Extract the (x, y) coordinate from the center of the cell holding the provided text.  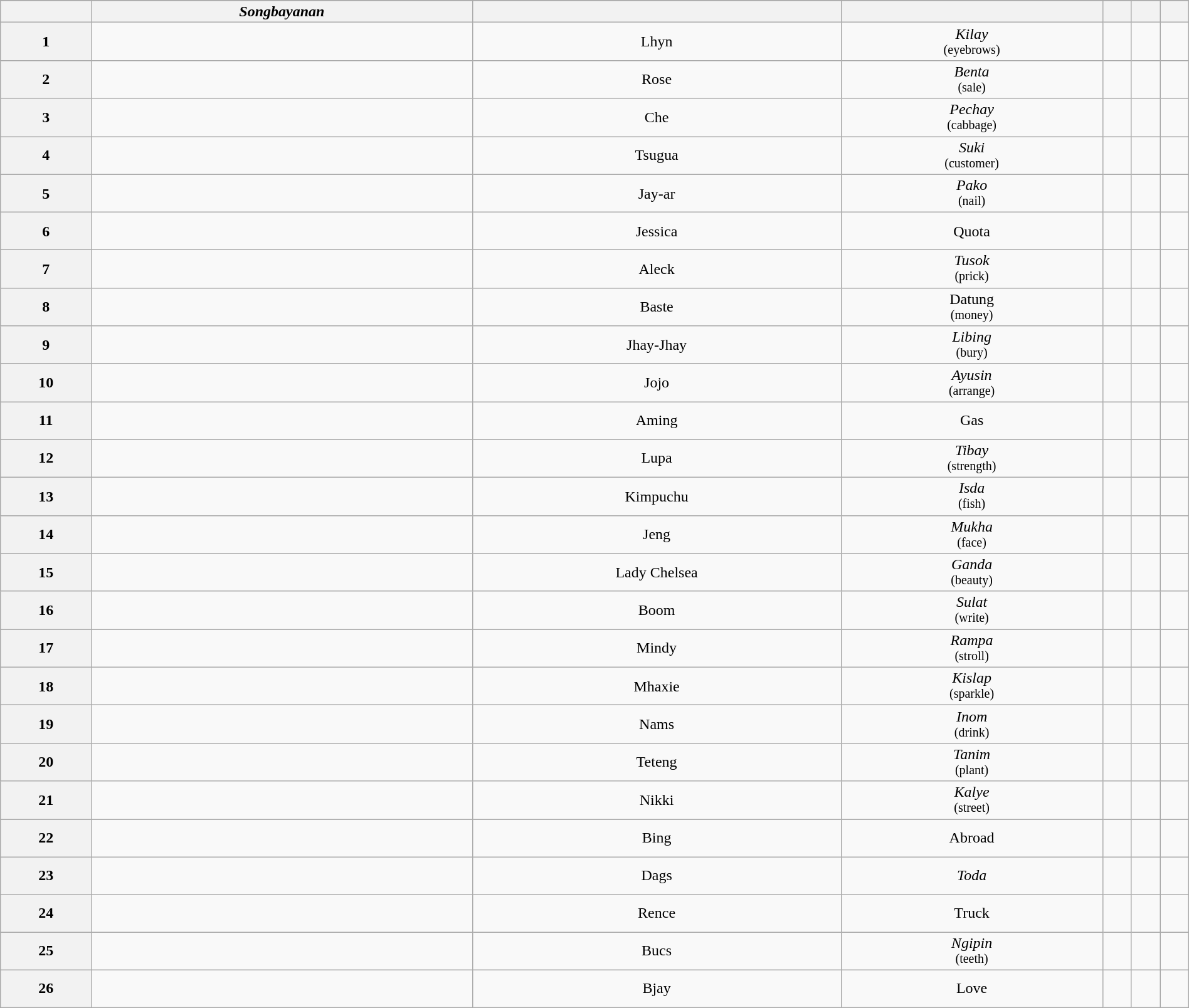
25 (46, 950)
16 (46, 611)
13 (46, 496)
Nams (657, 725)
Jojo (657, 382)
24 (46, 913)
Lupa (657, 459)
4 (46, 155)
Songbayanan (282, 11)
22 (46, 837)
Bucs (657, 950)
Isda(fish) (972, 496)
Gas (972, 421)
20 (46, 762)
Lhyn (657, 41)
Rampa(stroll) (972, 648)
Abroad (972, 837)
Mukha(face) (972, 534)
Kislap(sparkle) (972, 686)
Kimpuchu (657, 496)
Toda (972, 875)
Tibay(strength) (972, 459)
Boom (657, 611)
Love (972, 989)
Teteng (657, 762)
Nikki (657, 800)
2 (46, 79)
Jay-ar (657, 193)
Libing(bury) (972, 345)
Bing (657, 837)
8 (46, 307)
14 (46, 534)
Dags (657, 875)
9 (46, 345)
Truck (972, 913)
10 (46, 382)
Mindy (657, 648)
Che (657, 118)
Suki(customer) (972, 155)
26 (46, 989)
17 (46, 648)
Quota (972, 231)
21 (46, 800)
Jhay-Jhay (657, 345)
Lady Chelsea (657, 573)
Pechay(cabbage) (972, 118)
Datung(money) (972, 307)
Ayusin(arrange) (972, 382)
15 (46, 573)
Aming (657, 421)
Pako(nail) (972, 193)
23 (46, 875)
Sulat(write) (972, 611)
Tusok(prick) (972, 270)
Jeng (657, 534)
Kalye(street) (972, 800)
1 (46, 41)
Bjay (657, 989)
5 (46, 193)
Tanim(plant) (972, 762)
Ngipin(teeth) (972, 950)
Baste (657, 307)
19 (46, 725)
Inom(drink) (972, 725)
11 (46, 421)
7 (46, 270)
Ganda(beauty) (972, 573)
Jessica (657, 231)
Aleck (657, 270)
Rence (657, 913)
3 (46, 118)
18 (46, 686)
12 (46, 459)
Kilay(eyebrows) (972, 41)
Mhaxie (657, 686)
6 (46, 231)
Rose (657, 79)
Benta(sale) (972, 79)
Tsugua (657, 155)
